Capture the cell that displays the provided text and extract its [x, y] central coordinate. 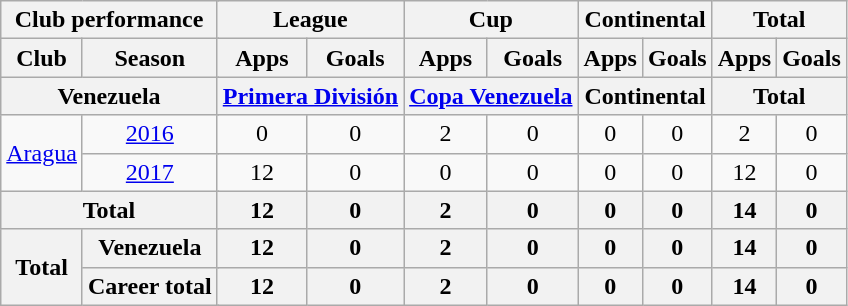
2017 [150, 172]
Career total [150, 286]
League [310, 20]
Cup [491, 20]
Season [150, 58]
Aragua [42, 153]
Copa Venezuela [491, 96]
Club [42, 58]
Club performance [109, 20]
Primera División [310, 96]
2016 [150, 134]
